Determine the [x, y] coordinate at the center of the cell enclosing the given text.  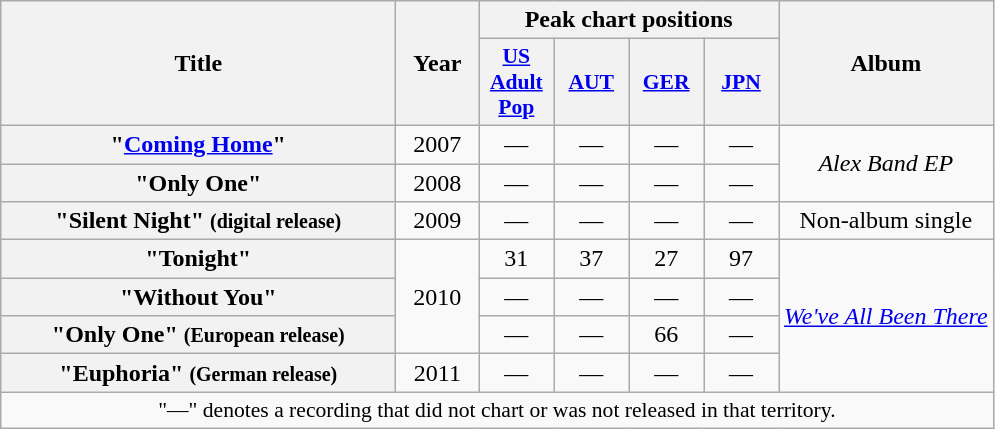
"Silent Night" (digital release) [198, 221]
"Tonight" [198, 259]
66 [666, 335]
"Only One" (European release) [198, 335]
2008 [438, 183]
"Without You" [198, 297]
We've All Been There [886, 316]
27 [666, 259]
Year [438, 64]
"—" denotes a recording that did not chart or was not released in that territory. [497, 410]
Alex Band EP [886, 163]
"Coming Home" [198, 144]
2009 [438, 221]
"Euphoria" (German release) [198, 373]
"Only One" [198, 183]
Peak chart positions [629, 20]
Non-album single [886, 221]
37 [592, 259]
Album [886, 64]
GER [666, 82]
JPN [742, 82]
2010 [438, 297]
Title [198, 64]
AUT [592, 82]
2011 [438, 373]
US Adult Pop [516, 82]
97 [742, 259]
31 [516, 259]
2007 [438, 144]
